Find where the given text appears and provide that cell's center as (X, Y) coordinate. 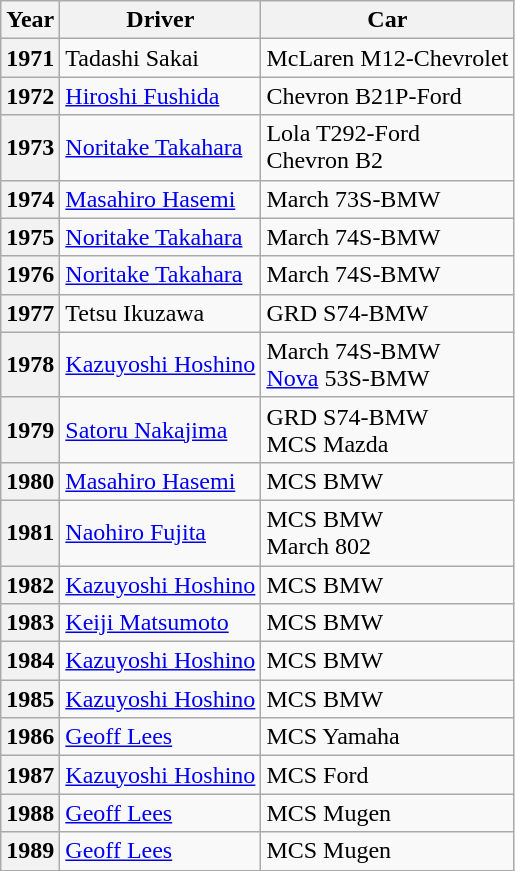
GRD S74-BMWMCS Mazda (388, 430)
GRD S74-BMW (388, 313)
MCS Yamaha (388, 737)
1975 (30, 237)
1985 (30, 699)
Keiji Matsumoto (160, 623)
1973 (30, 148)
1988 (30, 813)
1972 (30, 96)
1987 (30, 775)
MCS BMWMarch 802 (388, 532)
1974 (30, 199)
1979 (30, 430)
1984 (30, 661)
1986 (30, 737)
1983 (30, 623)
Satoru Nakajima (160, 430)
Year (30, 20)
Naohiro Fujita (160, 532)
1971 (30, 58)
1981 (30, 532)
1980 (30, 481)
1977 (30, 313)
Tadashi Sakai (160, 58)
McLaren M12-Chevrolet (388, 58)
Lola T292-FordChevron B2 (388, 148)
MCS Ford (388, 775)
March 74S-BMWNova 53S-BMW (388, 364)
March 73S-BMW (388, 199)
Tetsu Ikuzawa (160, 313)
1989 (30, 851)
1978 (30, 364)
1976 (30, 275)
Driver (160, 20)
Chevron B21P-Ford (388, 96)
1982 (30, 585)
Car (388, 20)
Hiroshi Fushida (160, 96)
